Determine the [x, y] coordinate at the center of the cell enclosing the given text.  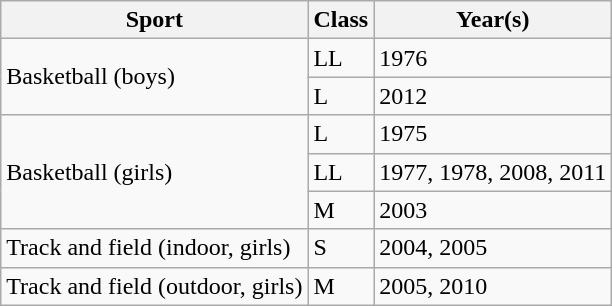
Sport [154, 20]
Year(s) [493, 20]
2004, 2005 [493, 248]
Track and field (outdoor, girls) [154, 286]
1975 [493, 134]
2012 [493, 96]
S [341, 248]
Basketball (girls) [154, 172]
2003 [493, 210]
Basketball (boys) [154, 77]
1976 [493, 58]
2005, 2010 [493, 286]
1977, 1978, 2008, 2011 [493, 172]
Track and field (indoor, girls) [154, 248]
Class [341, 20]
